Locate the cell with the specified text and output its [x, y] center coordinate. 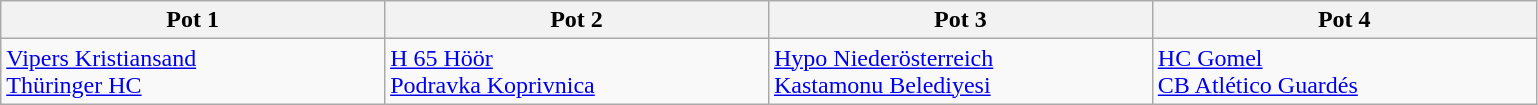
HC Gomel CB Atlético Guardés [1344, 72]
H 65 Höör Podravka Koprivnica [577, 72]
Hypo Niederösterreich Kastamonu Belediyesi [960, 72]
Pot 4 [1344, 20]
Vipers Kristiansand Thüringer HC [193, 72]
Pot 1 [193, 20]
Pot 3 [960, 20]
Pot 2 [577, 20]
